For the text-containing cell, return its midpoint in [X, Y] coordinate format. 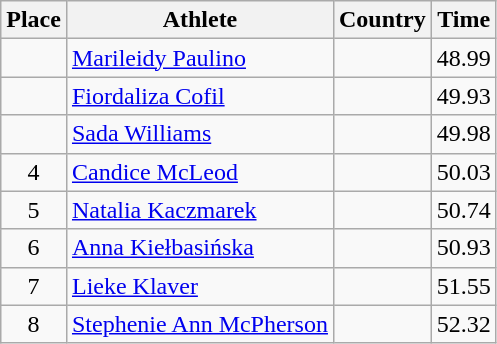
Stephenie Ann McPherson [200, 324]
48.99 [464, 58]
8 [34, 324]
51.55 [464, 286]
49.98 [464, 134]
50.93 [464, 248]
Lieke Klaver [200, 286]
Place [34, 20]
4 [34, 172]
Fiordaliza Cofil [200, 96]
Anna Kiełbasińska [200, 248]
50.74 [464, 210]
5 [34, 210]
50.03 [464, 172]
6 [34, 248]
Athlete [200, 20]
Candice McLeod [200, 172]
Sada Williams [200, 134]
Time [464, 20]
49.93 [464, 96]
52.32 [464, 324]
Natalia Kaczmarek [200, 210]
Marileidy Paulino [200, 58]
Country [382, 20]
7 [34, 286]
